Provide the [X, Y] coordinate of the cell's center where the given text is located.  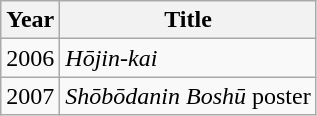
Shōbōdanin Boshū poster [188, 96]
Year [30, 20]
2006 [30, 58]
2007 [30, 96]
Title [188, 20]
Hōjin-kai [188, 58]
